Provide the [X, Y] coordinate of the cell's center where the given text is located.  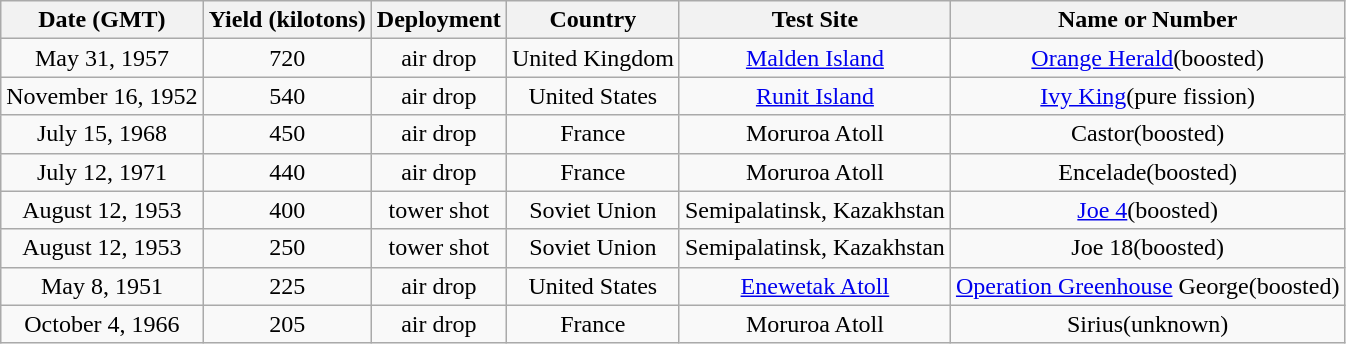
400 [287, 210]
Test Site [814, 20]
Encelade(boosted) [1147, 172]
Ivy King(pure fission) [1147, 96]
Sirius(unknown) [1147, 324]
Country [592, 20]
Operation Greenhouse George(boosted) [1147, 286]
July 12, 1971 [102, 172]
250 [287, 248]
Deployment [438, 20]
Runit Island [814, 96]
Date (GMT) [102, 20]
May 31, 1957 [102, 58]
Castor(boosted) [1147, 134]
Name or Number [1147, 20]
450 [287, 134]
Enewetak Atoll [814, 286]
July 15, 1968 [102, 134]
November 16, 1952 [102, 96]
Yield (kilotons) [287, 20]
Malden Island [814, 58]
205 [287, 324]
May 8, 1951 [102, 286]
225 [287, 286]
540 [287, 96]
October 4, 1966 [102, 324]
Joe 18(boosted) [1147, 248]
Orange Herald(boosted) [1147, 58]
440 [287, 172]
720 [287, 58]
Joe 4(boosted) [1147, 210]
United Kingdom [592, 58]
